Search for the cell housing the specified text and yield its [X, Y] center coordinate. 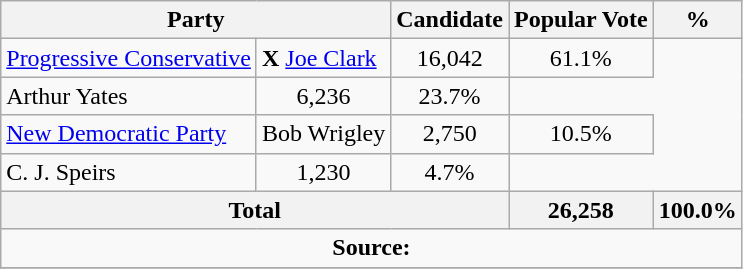
4.7% [450, 172]
16,042 [450, 58]
New Democratic Party [129, 134]
Total [255, 210]
Source: [372, 248]
Progressive Conservative [129, 58]
26,258 [580, 210]
6,236 [323, 96]
Candidate [450, 20]
10.5% [580, 134]
23.7% [450, 96]
61.1% [580, 58]
X Joe Clark [323, 58]
% [698, 20]
2,750 [450, 134]
Popular Vote [580, 20]
100.0% [698, 210]
1,230 [323, 172]
C. J. Speirs [129, 172]
Party [196, 20]
Arthur Yates [129, 96]
Bob Wrigley [323, 134]
